Detect which cell encompasses the target text, then output its (X, Y) center coordinate. 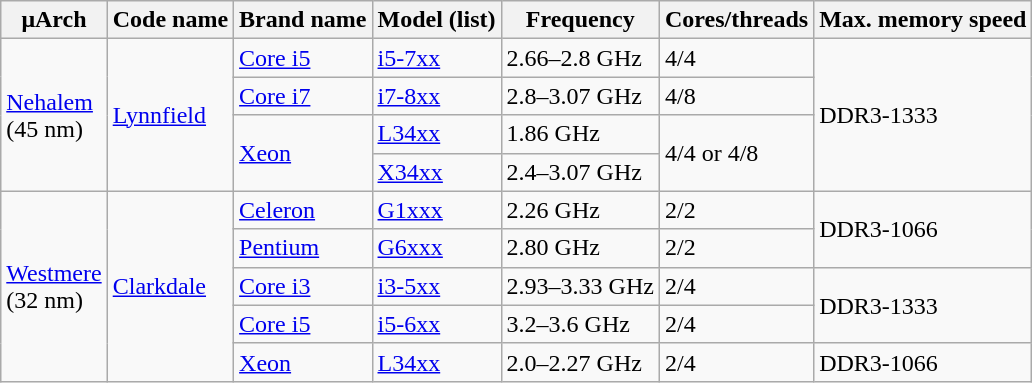
2.0–2.27 GHz (580, 362)
μArch (54, 20)
Pentium (303, 248)
4/4 or 4/8 (736, 153)
1.86 GHz (580, 134)
Core i3 (303, 286)
Westmere(32 nm) (54, 286)
G6xxx (436, 248)
X34xx (436, 172)
2.4–3.07 GHz (580, 172)
2.8–3.07 GHz (580, 96)
2.66–2.8 GHz (580, 58)
Code name (170, 20)
4/4 (736, 58)
Clarkdale (170, 286)
Nehalem(45 nm) (54, 115)
3.2–3.6 GHz (580, 324)
Max. memory speed (923, 20)
2.26 GHz (580, 210)
Model (list) (436, 20)
Brand name (303, 20)
Core i7 (303, 96)
Lynnfield (170, 115)
2.93–3.33 GHz (580, 286)
Frequency (580, 20)
i7-8xx (436, 96)
4/8 (736, 96)
G1xxx (436, 210)
i5-7xx (436, 58)
i3-5xx (436, 286)
2.80 GHz (580, 248)
Cores/threads (736, 20)
i5-6xx (436, 324)
Celeron (303, 210)
